For the text-containing cell, return its midpoint in [x, y] coordinate format. 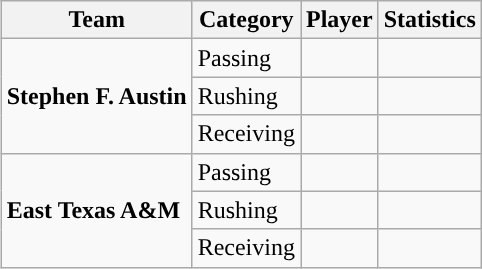
East Texas A&M [96, 210]
Category [246, 20]
Statistics [430, 20]
Team [96, 20]
Player [339, 20]
Stephen F. Austin [96, 96]
